Scan for the cell matching the given text and deliver its [X, Y] coordinate at center. 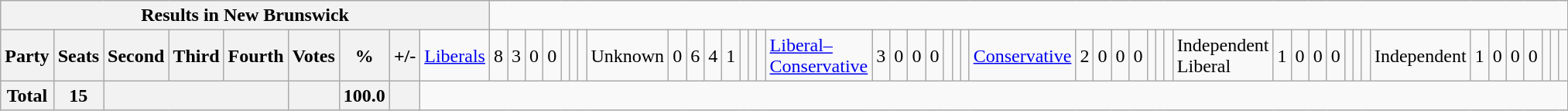
Total [27, 95]
8 [498, 56]
+/- [404, 56]
2 [1085, 56]
4 [714, 56]
Independent Liberal [1223, 56]
Unknown [628, 56]
Party [27, 56]
% [364, 56]
Votes [313, 56]
Second [136, 56]
Liberals [455, 56]
Conservative [1022, 56]
Independent [1420, 56]
15 [78, 95]
6 [695, 56]
Results in New Brunswick [245, 16]
Fourth [255, 56]
100.0 [364, 95]
Seats [78, 56]
Liberal–Conservative [819, 56]
Third [197, 56]
